Detect which cell encompasses the target text, then output its [x, y] center coordinate. 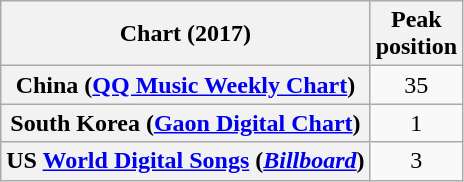
Peakposition [416, 34]
35 [416, 85]
Chart (2017) [186, 34]
China (QQ Music Weekly Chart) [186, 85]
1 [416, 123]
US World Digital Songs (Billboard) [186, 161]
3 [416, 161]
South Korea (Gaon Digital Chart) [186, 123]
